Return (X, Y) of the center of cell containing provided text 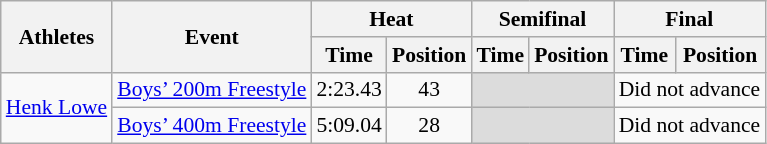
43 (429, 90)
28 (429, 126)
Boys’ 400m Freestyle (212, 126)
Final (690, 19)
2:23.43 (348, 90)
5:09.04 (348, 126)
Event (212, 36)
Henk Lowe (56, 108)
Semifinal (542, 19)
Athletes (56, 36)
Heat (391, 19)
Boys’ 200m Freestyle (212, 90)
